Identify which cell holds the provided text, then report its (X, Y) central coordinate. 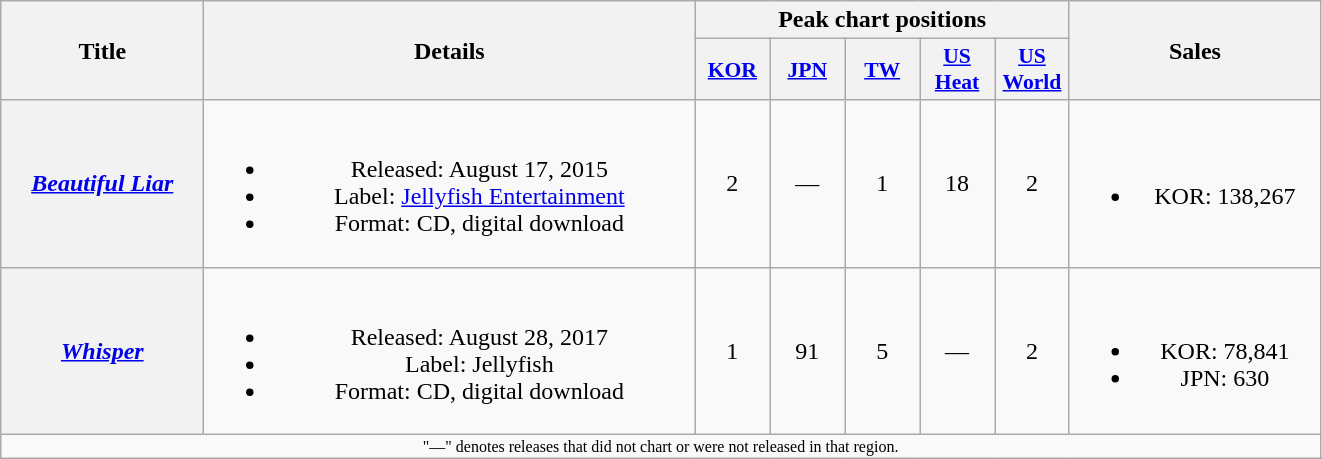
Released: August 28, 2017Label: JellyfishFormat: CD, digital download (450, 350)
Beautiful Liar (102, 184)
Released: August 17, 2015Label: Jellyfish EntertainmentFormat: CD, digital download (450, 184)
Sales (1194, 50)
91 (808, 350)
Peak chart positions (882, 20)
"—" denotes releases that did not chart or were not released in that region. (661, 446)
JPN (808, 70)
Whisper (102, 350)
TW (882, 70)
KOR: 78,841JPN: 630 (1194, 350)
5 (882, 350)
KOR: 138,267 (1194, 184)
US Heat (958, 70)
Title (102, 50)
18 (958, 184)
Details (450, 50)
US World (1032, 70)
KOR (732, 70)
